Search for the cell housing the specified text and yield its [x, y] center coordinate. 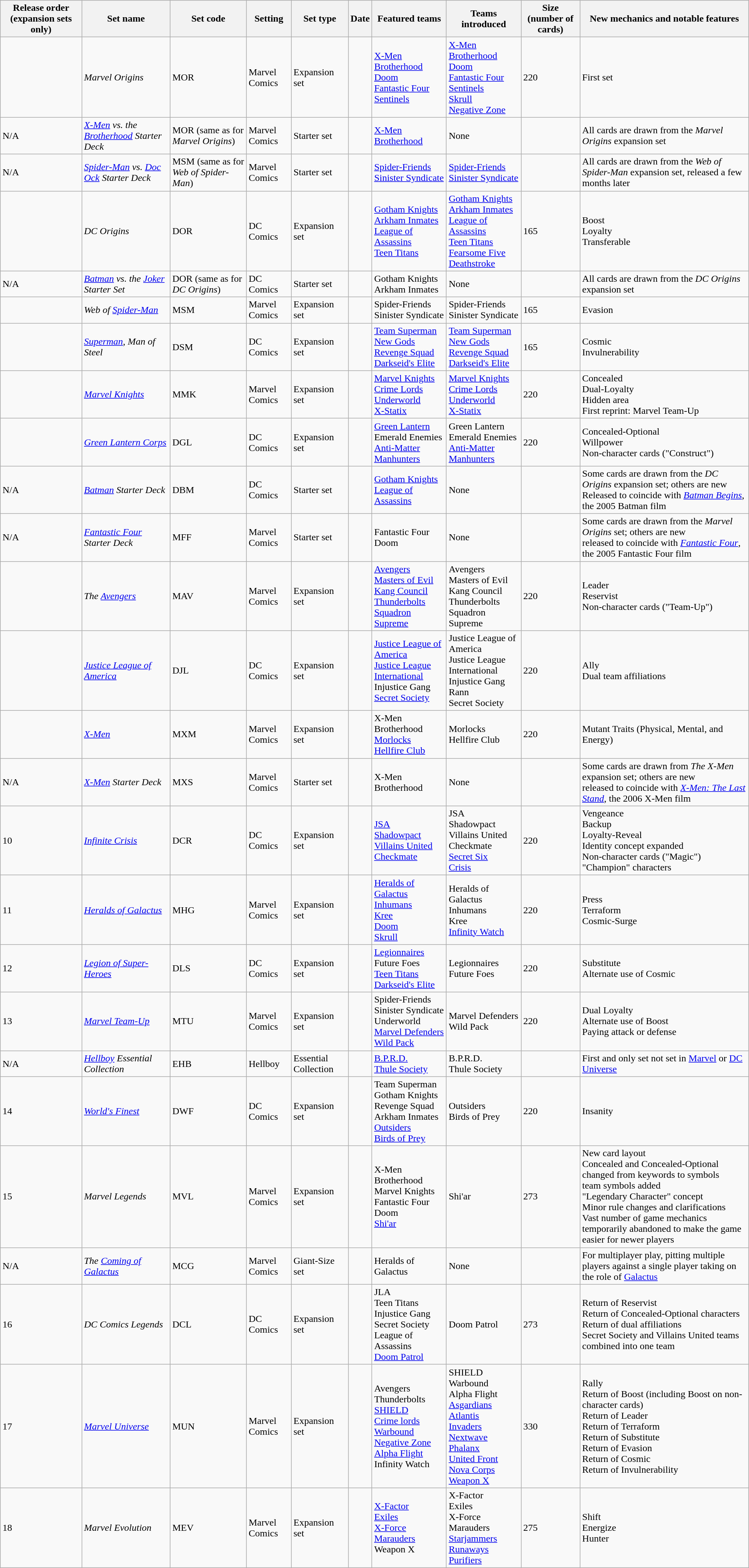
Set code [208, 19]
Set type [320, 19]
Release order (expansion sets only) [41, 19]
Fantastic FourDoom [409, 537]
Size (number of cards) [551, 19]
X-Men Starter Deck [126, 782]
Marvel Team-Up [126, 1021]
CosmicInvulnerability [665, 347]
First and only set not set in Marvel or DC Universe [665, 1064]
18 [41, 1528]
SHIELDWarboundAlpha FlightAsgardiansAtlantisInvadersNextwavePhalanxUnited FrontNova CorpsWeapon X [484, 1426]
16 [41, 1324]
Marvel DefendersWild Pack [484, 1021]
275 [551, 1528]
Green Lantern Corps [126, 442]
Justice League of AmericaJustice League InternationalInjustice GangSecret Society [409, 671]
Marvel Legends [126, 1197]
MSM (same as for Web of Spider-Man) [208, 172]
MEV [208, 1528]
Set name [126, 19]
All cards are drawn from the Marvel Origins expansion set [665, 136]
MFF [208, 537]
ConcealedDual-LoyaltyHidden areaFirst reprint: Marvel Team-Up [665, 395]
ShiftEnergizeHunter [665, 1528]
Gotham KnightsArkham InmatesLeague of AssassinsTeen TitansFearsome FiveDeathstroke [484, 231]
15 [41, 1197]
Concealed-OptionalWillpowerNon-character cards ("Construct") [665, 442]
LegionnairesFuture FoesTeen TitansDarkseid's Elite [409, 968]
X-MenBrotherhoodDoomFantastic FourSentinelsSkrullNegative Zone [484, 77]
Mutant Traits (Physical, Mental, and Energy) [665, 735]
LeaderReservistNon-character cards ("Team-Up") [665, 596]
For multiplayer play, pitting multiple players against a single player taking on the role of Galactus [665, 1266]
Team SupermanGotham KnightsRevenge SquadArkham InmatesOutsidersBirds of Prey [409, 1111]
Batman vs. the Joker Starter Set [126, 284]
The Coming of Galactus [126, 1266]
14 [41, 1111]
PressTerraformCosmic-Surge [665, 910]
BoostLoyaltyTransferable [665, 231]
OutsidersBirds of Prey [484, 1111]
10 [41, 840]
DOR (same as for DC Origins) [208, 284]
DWF [208, 1111]
EHB [208, 1064]
MMK [208, 395]
DSM [208, 347]
Hellboy Essential Collection [126, 1064]
World's Finest [126, 1111]
MOR (same as for Marvel Origins) [208, 136]
X-MenBrotherhoodMarvel KnightsFantastic FourDoomShi'ar [409, 1197]
Featured teams [409, 19]
Marvel Origins [126, 77]
Heralds of GalactusInhumansKreeInfinity Watch [484, 910]
DC Comics Legends [126, 1324]
MXS [208, 782]
DCR [208, 840]
DCL [208, 1324]
MTU [208, 1021]
Spider-Man vs. Doc Ock Starter Deck [126, 172]
MUN [208, 1426]
Web of Spider-Man [126, 310]
Gotham KnightsArkham Inmates [409, 284]
New mechanics and notable features [665, 19]
12 [41, 968]
X-MenBrotherhoodDoomFantastic FourSentinels [409, 77]
VengeanceBackupLoyalty-RevealIdentity concept expandedNon-character cards ("Magic")"Champion" characters [665, 840]
Superman, Man of Steel [126, 347]
Spider-FriendsSinister SyndicateUnderworldMarvel DefendersWild Pack [409, 1021]
DC Origins [126, 231]
X-FactorExilesX-ForceMaraudersStarjammersRunawaysPurifiers [484, 1528]
X-Men [126, 735]
Marvel Evolution [126, 1528]
JSAShadowpactVillains UnitedCheckmateSecret SixCrisis [484, 840]
X-FactorExilesX-ForceMaraudersWeapon X [409, 1528]
DBM [208, 490]
Doom Patrol [484, 1324]
Some cards are drawn from The X-Men expansion set; others are newreleased to coincide with X-Men: The Last Stand, the 2006 X-Men film [665, 782]
LegionnairesFuture Foes [484, 968]
Giant-Size set [320, 1266]
13 [41, 1021]
MorlocksHellfire Club [484, 735]
Shi'ar [484, 1197]
X-MenBrotherhoodMorlocksHellfire Club [409, 735]
Some cards are drawn from the DC Origins expansion set; others are newReleased to coincide with Batman Begins, the 2005 Batman film [665, 490]
Some cards are drawn from the Marvel Origins set; others are newreleased to coincide with Fantastic Four, the 2005 Fantastic Four film [665, 537]
The Avengers [126, 596]
Hellboy [269, 1064]
Dual LoyaltyAlternate use of BoostPaying attack or defense [665, 1021]
Evasion [665, 310]
MOR [208, 77]
JSAShadowpactVillains UnitedCheckmate [409, 840]
All cards are drawn from the Web of Spider-Man expansion set, released a few months later [665, 172]
MHG [208, 910]
X-Men vs. the Brotherhood Starter Deck [126, 136]
DJL [208, 671]
Insanity [665, 1111]
AvengersThunderboltsSHIELDCrime lordsWarboundNegative ZoneAlpha FlightInfinity Watch [409, 1426]
Teams introduced [484, 19]
Legion of Super-Heroes [126, 968]
MVL [208, 1197]
Infinite Crisis [126, 840]
Return of ReservistReturn of Concealed-Optional charactersReturn of dual affiliationsSecret Society and Villains United teams combined into one team [665, 1324]
Fantastic Four Starter Deck [126, 537]
Marvel Universe [126, 1426]
MSM [208, 310]
First set [665, 77]
330 [551, 1426]
11 [41, 910]
DGL [208, 442]
Batman Starter Deck [126, 490]
DLS [208, 968]
Justice League of AmericaJustice League InternationalInjustice GangRannSecret Society [484, 671]
Justice League of America [126, 671]
Heralds of GalactusInhumansKreeDoomSkrull [409, 910]
Essential Collection [320, 1064]
MXM [208, 735]
Setting [269, 19]
Date [360, 19]
AllyDual team affiliations [665, 671]
JLATeen TitansInjustice GangSecret SocietyLeague of AssassinsDoom Patrol [409, 1324]
Gotham KnightsArkham Inmates League of AssassinsTeen Titans [409, 231]
Gotham KnightsLeague of Assassins [409, 490]
MCG [208, 1266]
All cards are drawn from the DC Origins expansion set [665, 284]
17 [41, 1426]
Marvel Knights [126, 395]
MAV [208, 596]
SubstituteAlternate use of Cosmic [665, 968]
DOR [208, 231]
